Provide the (x, y) coordinate of the cell's center where the given text is located.  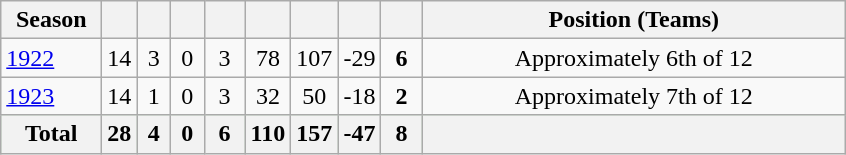
-29 (360, 58)
107 (314, 58)
1 (154, 96)
1923 (52, 96)
Season (52, 20)
50 (314, 96)
Approximately 6th of 12 (634, 58)
157 (314, 134)
Position (Teams) (634, 20)
1922 (52, 58)
-47 (360, 134)
32 (268, 96)
4 (154, 134)
28 (120, 134)
8 (402, 134)
110 (268, 134)
2 (402, 96)
-18 (360, 96)
Total (52, 134)
78 (268, 58)
Approximately 7th of 12 (634, 96)
